Scan for the cell matching the given text and deliver its [x, y] coordinate at center. 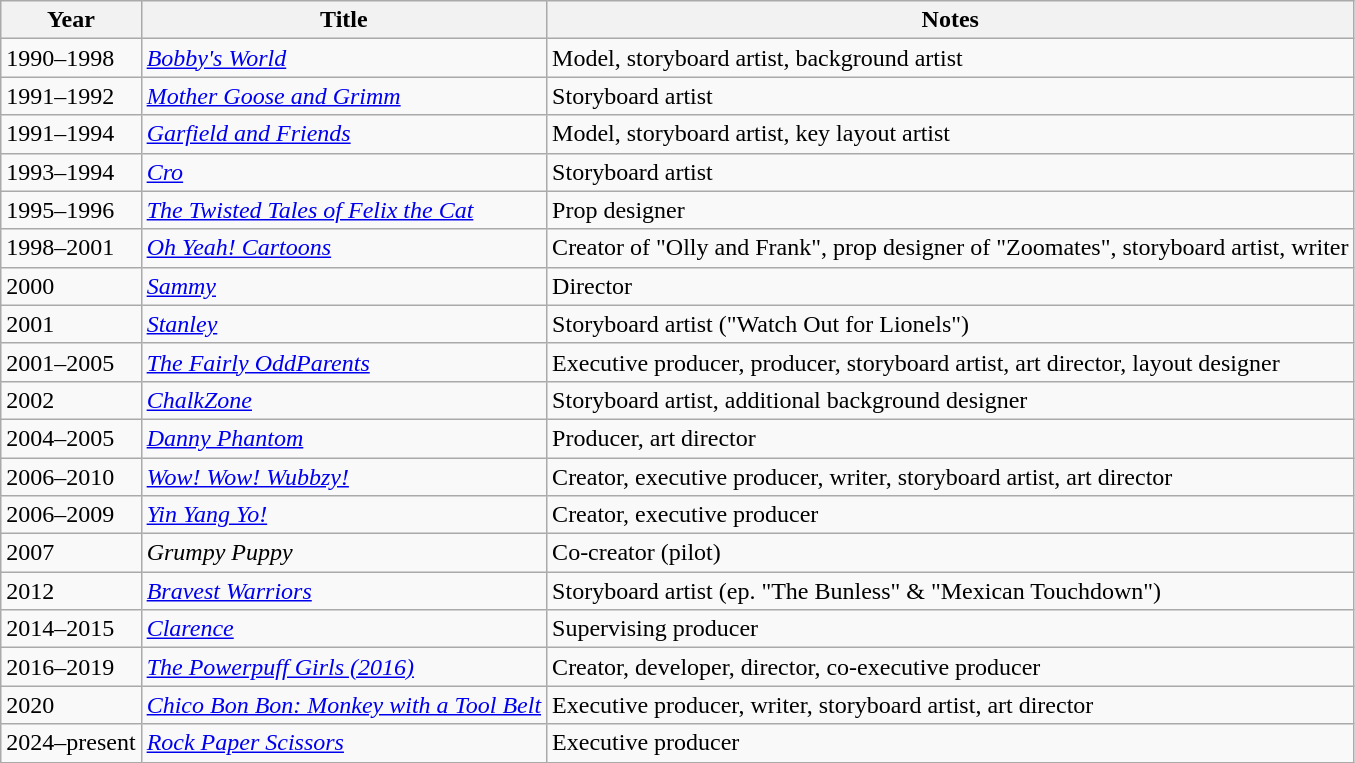
Storyboard artist ("Watch Out for Lionels") [950, 324]
Yin Yang Yo! [344, 515]
Oh Yeah! Cartoons [344, 248]
2002 [71, 400]
Co-creator (pilot) [950, 553]
Notes [950, 20]
2007 [71, 553]
2006–2010 [71, 477]
1998–2001 [71, 248]
Grumpy Puppy [344, 553]
2020 [71, 705]
Executive producer, producer, storyboard artist, art director, layout designer [950, 362]
Director [950, 286]
Creator of "Olly and Frank", prop designer of "Zoomates", storyboard artist, writer [950, 248]
Storyboard artist (ep. "The Bunless" & "Mexican Touchdown") [950, 591]
2001 [71, 324]
2012 [71, 591]
Executive producer [950, 743]
Chico Bon Bon: Monkey with a Tool Belt [344, 705]
Sammy [344, 286]
The Fairly OddParents [344, 362]
Mother Goose and Grimm [344, 96]
Executive producer, writer, storyboard artist, art director [950, 705]
Creator, executive producer [950, 515]
Garfield and Friends [344, 134]
Clarence [344, 629]
Model, storyboard artist, background artist [950, 58]
1993–1994 [71, 172]
Rock Paper Scissors [344, 743]
Title [344, 20]
Creator, executive producer, writer, storyboard artist, art director [950, 477]
The Twisted Tales of Felix the Cat [344, 210]
Wow! Wow! Wubbzy! [344, 477]
2024–present [71, 743]
1995–1996 [71, 210]
Cro [344, 172]
1991–1992 [71, 96]
Storyboard artist, additional background designer [950, 400]
2001–2005 [71, 362]
1990–1998 [71, 58]
2014–2015 [71, 629]
Model, storyboard artist, key layout artist [950, 134]
Supervising producer [950, 629]
Bobby's World [344, 58]
2000 [71, 286]
Stanley [344, 324]
Creator, developer, director, co-executive producer [950, 667]
ChalkZone [344, 400]
2006–2009 [71, 515]
2004–2005 [71, 438]
Year [71, 20]
Prop designer [950, 210]
2016–2019 [71, 667]
Bravest Warriors [344, 591]
Producer, art director [950, 438]
The Powerpuff Girls (2016) [344, 667]
1991–1994 [71, 134]
Danny Phantom [344, 438]
